Capture the cell that displays the provided text and extract its (X, Y) central coordinate. 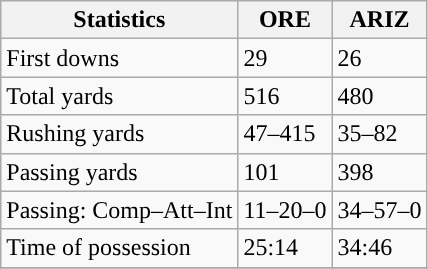
34:46 (380, 248)
34–57–0 (380, 210)
ORE (285, 20)
Passing yards (120, 172)
11–20–0 (285, 210)
Statistics (120, 20)
Total yards (120, 96)
35–82 (380, 134)
First downs (120, 58)
Passing: Comp–Att–Int (120, 210)
Time of possession (120, 248)
516 (285, 96)
25:14 (285, 248)
101 (285, 172)
26 (380, 58)
29 (285, 58)
ARIZ (380, 20)
Rushing yards (120, 134)
47–415 (285, 134)
480 (380, 96)
398 (380, 172)
